Search for the cell housing the specified text and yield its [x, y] center coordinate. 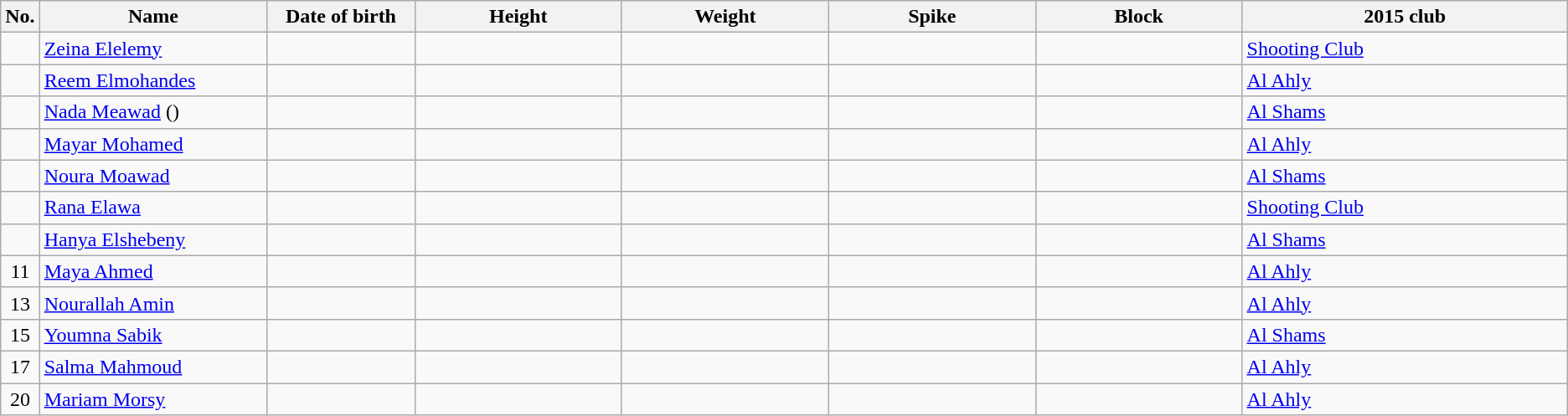
Spike [931, 17]
Nada Meawad () [153, 112]
No. [20, 17]
2015 club [1405, 17]
Zeina Elelemy [153, 49]
Weight [725, 17]
Youmna Sabik [153, 335]
Reem Elmohandes [153, 80]
Name [153, 17]
Rana Elawa [153, 208]
13 [20, 303]
15 [20, 335]
17 [20, 367]
20 [20, 399]
Mariam Morsy [153, 399]
Nourallah Amin [153, 303]
Maya Ahmed [153, 271]
Noura Moawad [153, 176]
Mayar Mohamed [153, 144]
Date of birth [341, 17]
11 [20, 271]
Block [1139, 17]
Height [518, 17]
Hanya Elshebeny [153, 239]
Salma Mahmoud [153, 367]
